Determine the (x, y) coordinate at the center of the cell enclosing the given text.  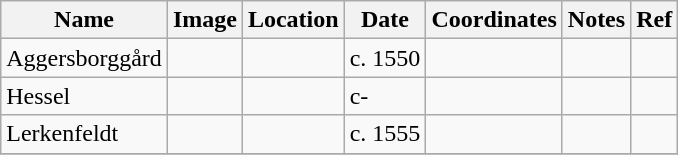
Aggersborggård (84, 58)
Location (293, 20)
Lerkenfeldt (84, 134)
Image (204, 20)
Notes (596, 20)
Hessel (84, 96)
Name (84, 20)
c- (385, 96)
c. 1555 (385, 134)
Date (385, 20)
c. 1550 (385, 58)
Coordinates (494, 20)
Ref (654, 20)
